Pinpoint the cell where the given text exists, returning its (x, y) midpoint coordinate. 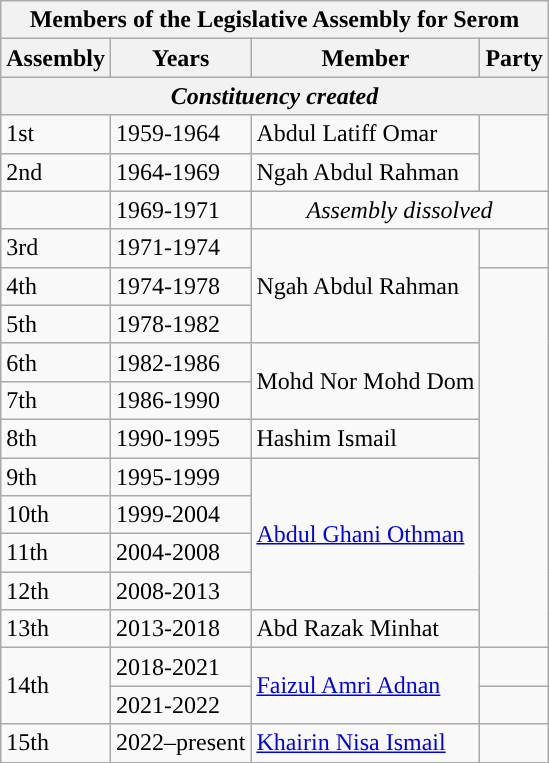
Party (514, 58)
4th (56, 286)
Faizul Amri Adnan (366, 686)
1st (56, 134)
1995-1999 (180, 477)
Constituency created (275, 96)
2013-2018 (180, 629)
1974-1978 (180, 286)
12th (56, 591)
7th (56, 400)
Abd Razak Minhat (366, 629)
1999-2004 (180, 515)
10th (56, 515)
15th (56, 743)
Years (180, 58)
1971-1974 (180, 248)
2004-2008 (180, 553)
Assembly dissolved (400, 210)
Hashim Ismail (366, 438)
2018-2021 (180, 667)
2nd (56, 172)
8th (56, 438)
3rd (56, 248)
1964-1969 (180, 172)
13th (56, 629)
1959-1964 (180, 134)
Abdul Ghani Othman (366, 534)
Member (366, 58)
5th (56, 324)
1978-1982 (180, 324)
6th (56, 362)
Members of the Legislative Assembly for Serom (275, 20)
1969-1971 (180, 210)
14th (56, 686)
1990-1995 (180, 438)
2022–present (180, 743)
Mohd Nor Mohd Dom (366, 381)
Assembly (56, 58)
Abdul Latiff Omar (366, 134)
1986-1990 (180, 400)
9th (56, 477)
Khairin Nisa Ismail (366, 743)
11th (56, 553)
2008-2013 (180, 591)
2021-2022 (180, 705)
1982-1986 (180, 362)
